Search for the cell housing the specified text and yield its [x, y] center coordinate. 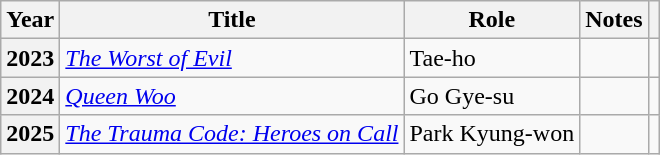
Role [492, 20]
Title [232, 20]
Go Gye-su [492, 96]
2024 [30, 96]
Park Kyung-won [492, 134]
2023 [30, 58]
The Worst of Evil [232, 58]
Tae-ho [492, 58]
Notes [614, 20]
The Trauma Code: Heroes on Call [232, 134]
Queen Woo [232, 96]
Year [30, 20]
2025 [30, 134]
